Output the [X, Y] coordinate of the center of the cell containing the given text.  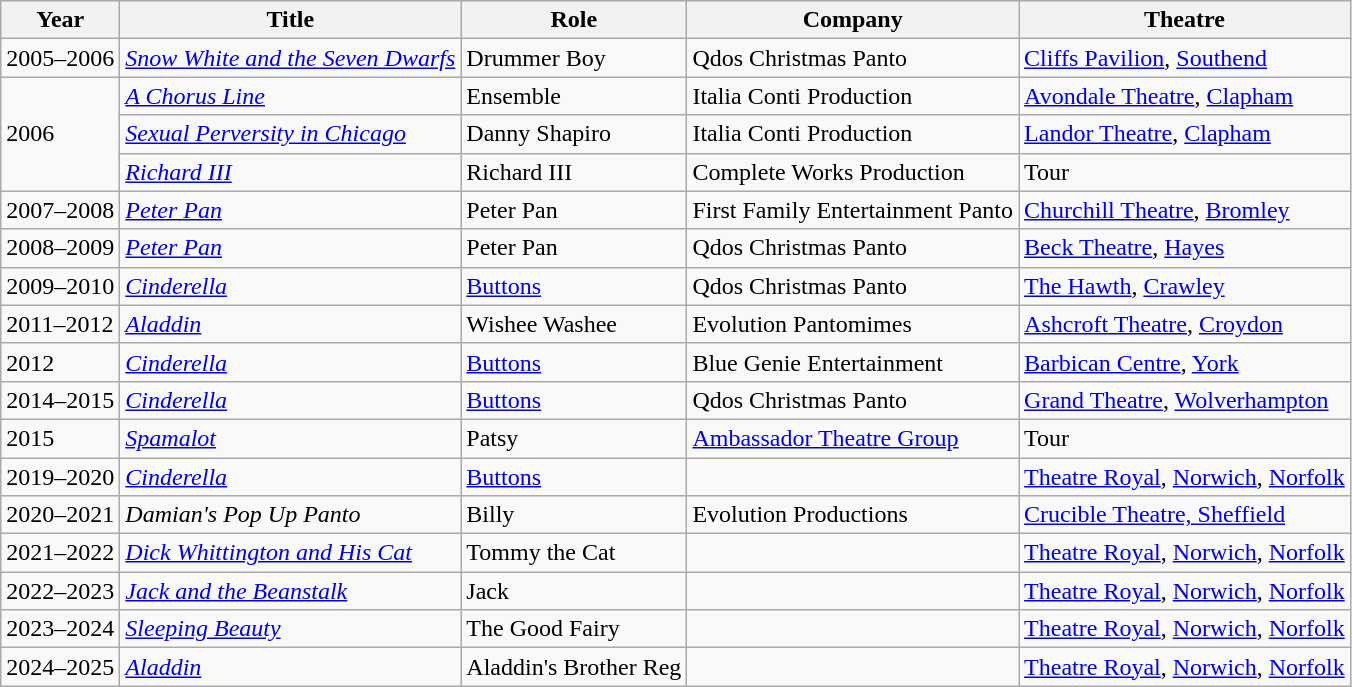
2011–2012 [60, 324]
Dick Whittington and His Cat [290, 553]
Landor Theatre, Clapham [1185, 134]
2006 [60, 134]
Year [60, 20]
Spamalot [290, 438]
Crucible Theatre, Sheffield [1185, 515]
Evolution Pantomimes [853, 324]
Blue Genie Entertainment [853, 362]
Role [574, 20]
Jack and the Beanstalk [290, 591]
2007–2008 [60, 210]
Wishee Washee [574, 324]
The Good Fairy [574, 629]
2019–2020 [60, 477]
Patsy [574, 438]
2021–2022 [60, 553]
The Hawth, Crawley [1185, 286]
A Chorus Line [290, 96]
2008–2009 [60, 248]
Billy [574, 515]
Jack [574, 591]
First Family Entertainment Panto [853, 210]
Title [290, 20]
Cliffs Pavilion, Southend [1185, 58]
Sexual Perversity in Chicago [290, 134]
2009–2010 [60, 286]
Tommy the Cat [574, 553]
Complete Works Production [853, 172]
2014–2015 [60, 400]
Sleeping Beauty [290, 629]
Drummer Boy [574, 58]
Theatre [1185, 20]
Churchill Theatre, Bromley [1185, 210]
Company [853, 20]
Ensemble [574, 96]
Avondale Theatre, Clapham [1185, 96]
Grand Theatre, Wolverhampton [1185, 400]
2005–2006 [60, 58]
2012 [60, 362]
Damian's Pop Up Panto [290, 515]
2020–2021 [60, 515]
Ambassador Theatre Group [853, 438]
Ashcroft Theatre, Croydon [1185, 324]
2023–2024 [60, 629]
Evolution Productions [853, 515]
Snow White and the Seven Dwarfs [290, 58]
Aladdin's Brother Reg [574, 667]
Barbican Centre, York [1185, 362]
Danny Shapiro [574, 134]
2015 [60, 438]
Beck Theatre, Hayes [1185, 248]
2022–2023 [60, 591]
2024–2025 [60, 667]
